Determine the [X, Y] coordinate at the center of the cell enclosing the given text.  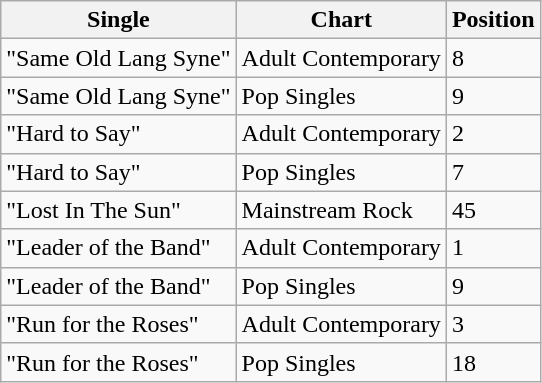
Mainstream Rock [341, 210]
Single [118, 20]
1 [493, 248]
Chart [341, 20]
3 [493, 324]
8 [493, 58]
45 [493, 210]
2 [493, 134]
"Lost In The Sun" [118, 210]
18 [493, 362]
Position [493, 20]
7 [493, 172]
